Detect which cell encompasses the target text, then output its [X, Y] center coordinate. 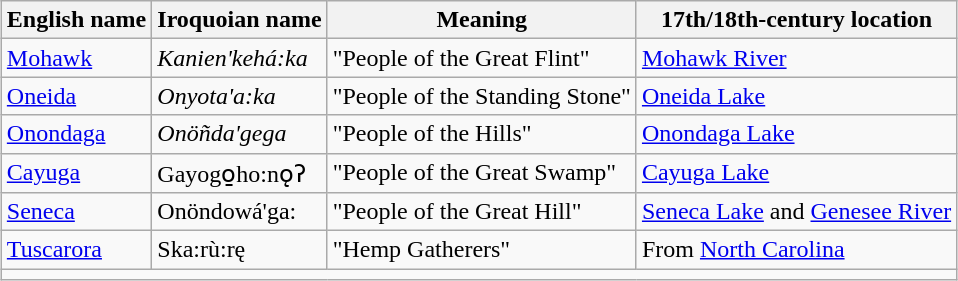
Onöndowá'ga: [240, 212]
Kanien'kehá:ka [240, 58]
English name [76, 20]
"People of the Hills" [482, 134]
"People of the Standing Stone" [482, 96]
Iroquoian name [240, 20]
Onyota'a:ka [240, 96]
Oneida Lake [796, 96]
17th/18th-century location [796, 20]
Seneca [76, 212]
Ska:rù:rę [240, 250]
Tuscarora [76, 250]
"People of the Great Swamp" [482, 173]
Seneca Lake and Genesee River [796, 212]
"People of the Great Hill" [482, 212]
Mohawk [76, 58]
From North Carolina [796, 250]
"Hemp Gatherers" [482, 250]
Cayuga Lake [796, 173]
"People of the Great Flint" [482, 58]
Cayuga [76, 173]
Onondaga Lake [796, 134]
Onondaga [76, 134]
Gayogo̱ho:nǫʔ [240, 173]
Oneida [76, 96]
Meaning [482, 20]
Mohawk River [796, 58]
Onöñda'gega [240, 134]
